Return the (X, Y) coordinate for the center point of the cell that contains the specified text.  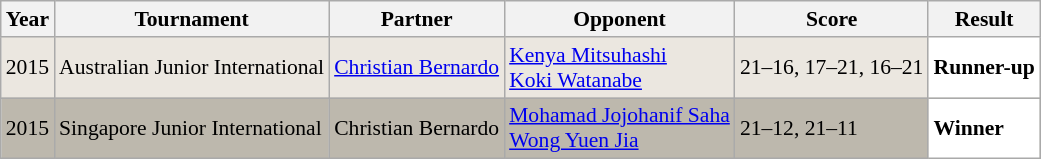
Score (832, 19)
Runner-up (984, 68)
Partner (416, 19)
Mohamad Jojohanif Saha Wong Yuen Jia (620, 128)
Result (984, 19)
Singapore Junior International (192, 128)
21–12, 21–11 (832, 128)
Year (28, 19)
Tournament (192, 19)
Kenya Mitsuhashi Koki Watanabe (620, 68)
21–16, 17–21, 16–21 (832, 68)
Winner (984, 128)
Opponent (620, 19)
Australian Junior International (192, 68)
